Locate the cell with the specified text and output its (x, y) center coordinate. 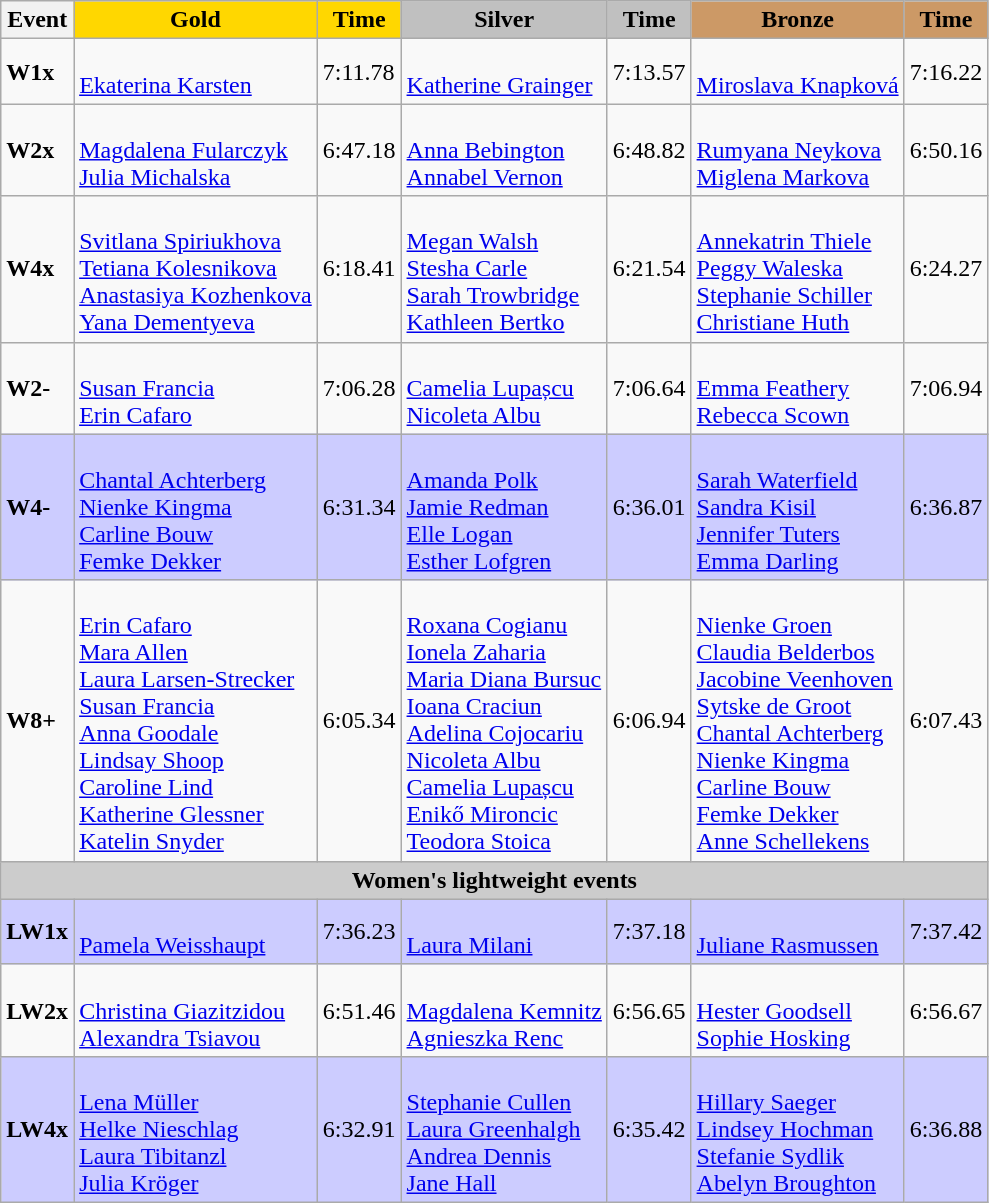
Emma FeatheryRebecca Scown (798, 388)
W4- (38, 507)
Hester GoodsellSophie Hosking (798, 1010)
Christina GiazitzidouAlexandra Tsiavou (196, 1010)
7:37.18 (649, 932)
W2- (38, 388)
6:36.87 (946, 507)
W1x (38, 72)
7:06.28 (359, 388)
7:37.42 (946, 932)
LW2x (38, 1010)
Magdalena FularczykJulia Michalska (196, 150)
Juliane Rasmussen (798, 932)
6:48.82 (649, 150)
Miroslava Knapková (798, 72)
Laura Milani (504, 932)
LW4x (38, 1129)
Roxana CogianuIonela ZahariaMaria Diana BursucIoana CraciunAdelina CojocariuNicoleta AlbuCamelia LupașcuEnikő MironcicTeodora Stoica (504, 720)
7:36.23 (359, 932)
6:05.34 (359, 720)
Magdalena KemnitzAgnieszka Renc (504, 1010)
7:06.64 (649, 388)
6:31.34 (359, 507)
Stephanie CullenLaura GreenhalghAndrea DennisJane Hall (504, 1129)
6:47.18 (359, 150)
Lena MüllerHelke NieschlagLaura TibitanzlJulia Kröger (196, 1129)
7:13.57 (649, 72)
6:32.91 (359, 1129)
6:56.67 (946, 1010)
Camelia LupașcuNicoleta Albu (504, 388)
LW1x (38, 932)
6:21.54 (649, 269)
Pamela Weisshaupt (196, 932)
Gold (196, 20)
Women's lightweight events (494, 880)
6:36.01 (649, 507)
6:07.43 (946, 720)
7:16.22 (946, 72)
6:51.46 (359, 1010)
Megan WalshStesha CarleSarah TrowbridgeKathleen Bertko (504, 269)
6:18.41 (359, 269)
6:35.42 (649, 1129)
Event (38, 20)
Erin CafaroMara AllenLaura Larsen-StreckerSusan FranciaAnna GoodaleLindsay ShoopCaroline LindKatherine GlessnerKatelin Snyder (196, 720)
Chantal AchterbergNienke KingmaCarline BouwFemke Dekker (196, 507)
Hillary SaegerLindsey HochmanStefanie SydlikAbelyn Broughton (798, 1129)
7:06.94 (946, 388)
Silver (504, 20)
W2x (38, 150)
6:36.88 (946, 1129)
Nienke GroenClaudia BelderbosJacobine VeenhovenSytske de GrootChantal AchterbergNienke KingmaCarline BouwFemke DekkerAnne Schellekens (798, 720)
Annekatrin ThielePeggy WaleskaStephanie SchillerChristiane Huth (798, 269)
Bronze (798, 20)
Ekaterina Karsten (196, 72)
Svitlana SpiriukhovaTetiana KolesnikovaAnastasiya KozhenkovaYana Dementyeva (196, 269)
Susan FranciaErin Cafaro (196, 388)
Rumyana NeykovaMiglena Markova (798, 150)
Sarah WaterfieldSandra KisilJennifer TutersEmma Darling (798, 507)
W8+ (38, 720)
Amanda PolkJamie RedmanElle LoganEsther Lofgren (504, 507)
6:24.27 (946, 269)
Anna BebingtonAnnabel Vernon (504, 150)
7:11.78 (359, 72)
6:50.16 (946, 150)
6:56.65 (649, 1010)
W4x (38, 269)
Katherine Grainger (504, 72)
6:06.94 (649, 720)
